Search for the cell housing the specified text and yield its [X, Y] center coordinate. 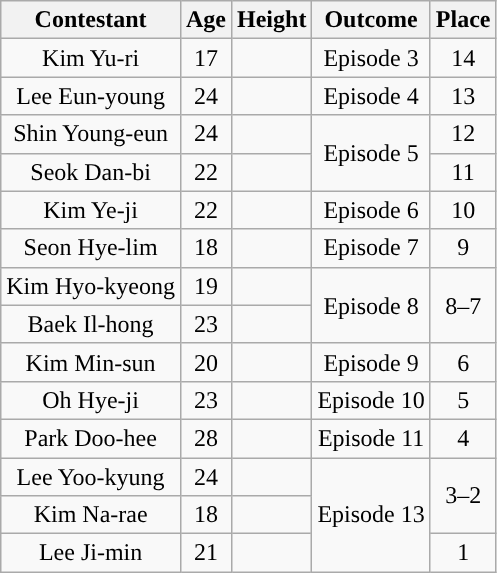
20 [206, 362]
Kim Ye-ji [91, 210]
Episode 11 [371, 438]
4 [463, 438]
21 [206, 553]
13 [463, 96]
Height [272, 20]
Episode 13 [371, 515]
28 [206, 438]
Episode 6 [371, 210]
Kim Na-rae [91, 515]
Park Doo-hee [91, 438]
Seok Dan-bi [91, 172]
3–2 [463, 496]
17 [206, 58]
Lee Eun-young [91, 96]
Kim Yu-ri [91, 58]
Episode 10 [371, 400]
Kim Hyo-kyeong [91, 286]
Place [463, 20]
Episode 7 [371, 248]
Oh Hye-ji [91, 400]
11 [463, 172]
Contestant [91, 20]
Shin Young-eun [91, 134]
Episode 5 [371, 153]
Episode 4 [371, 96]
10 [463, 210]
8–7 [463, 305]
Episode 3 [371, 58]
Episode 9 [371, 362]
Seon Hye-lim [91, 248]
6 [463, 362]
Baek Il-hong [91, 324]
12 [463, 134]
Episode 8 [371, 305]
Outcome [371, 20]
5 [463, 400]
Kim Min-sun [91, 362]
19 [206, 286]
14 [463, 58]
Lee Ji-min [91, 553]
1 [463, 553]
9 [463, 248]
Lee Yoo-kyung [91, 477]
Age [206, 20]
